Detect which cell encompasses the target text, then output its [X, Y] center coordinate. 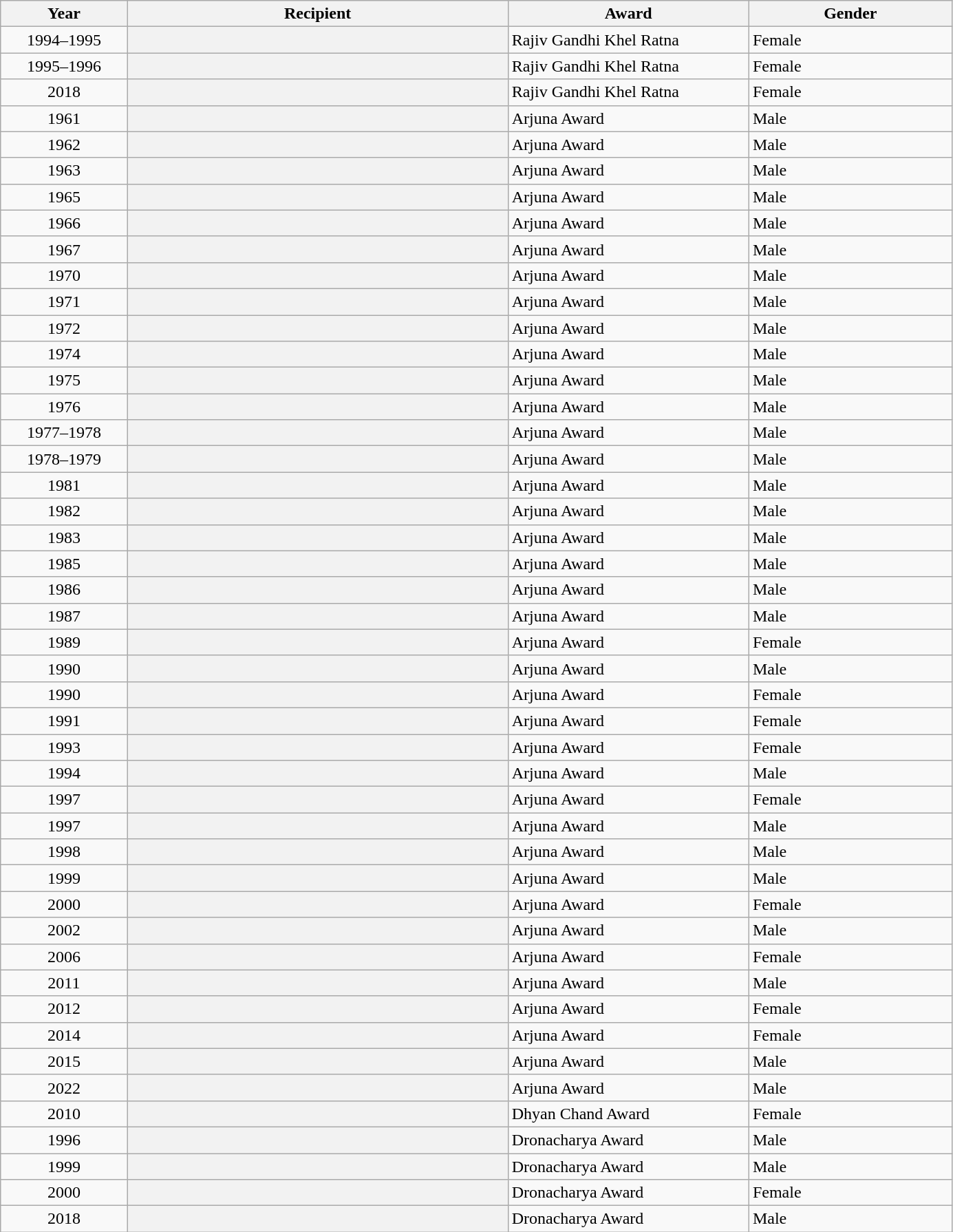
2012 [64, 1009]
Gender [850, 14]
1970 [64, 275]
1986 [64, 590]
1989 [64, 642]
2002 [64, 931]
Year [64, 14]
1987 [64, 616]
2015 [64, 1061]
Award [628, 14]
1962 [64, 145]
1991 [64, 721]
1998 [64, 852]
1966 [64, 223]
1993 [64, 747]
1974 [64, 354]
1994 [64, 774]
1976 [64, 407]
2011 [64, 983]
1981 [64, 485]
1978–1979 [64, 459]
Recipient [318, 14]
2010 [64, 1114]
1994–1995 [64, 40]
1975 [64, 381]
1983 [64, 538]
1977–1978 [64, 433]
2022 [64, 1087]
1995–1996 [64, 66]
1996 [64, 1140]
1961 [64, 118]
1963 [64, 171]
2014 [64, 1035]
1985 [64, 564]
1971 [64, 301]
1967 [64, 249]
1972 [64, 328]
1965 [64, 197]
2006 [64, 957]
1982 [64, 511]
Dhyan Chand Award [628, 1114]
